Determine the [X, Y] coordinate at the center of the cell enclosing the given text.  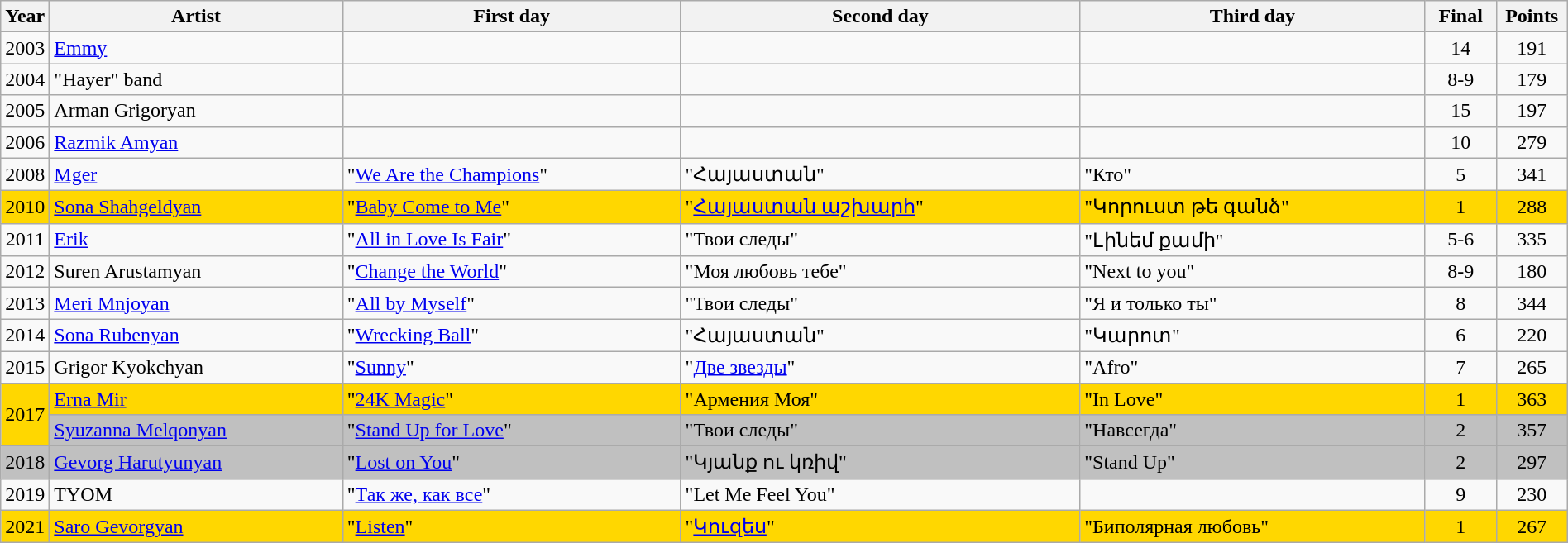
265 [1532, 367]
"We Are the Champions" [511, 174]
"Կուզես" [880, 526]
"Кто" [1252, 174]
"Навсегда" [1252, 431]
2005 [25, 111]
2003 [25, 48]
Meri Mnjoyan [196, 303]
"Baby Come to Me" [511, 207]
357 [1532, 431]
Points [1532, 17]
"Stand Up for Love" [511, 431]
Mger [196, 174]
267 [1532, 526]
Arman Grigoryan [196, 111]
2008 [25, 174]
288 [1532, 207]
7 [1460, 367]
Suren Arustamyan [196, 272]
Artist [196, 17]
"Lost on You" [511, 463]
2021 [25, 526]
2015 [25, 367]
8 [1460, 303]
Erna Mir [196, 399]
2012 [25, 272]
6 [1460, 336]
First day [511, 17]
Syuzanna Melqonyan [196, 431]
"Լինեմ քամի" [1252, 240]
2019 [25, 494]
Sona Rubenyan [196, 336]
"Sunny" [511, 367]
"Կյանք ու կռիվ" [880, 463]
"Wrecking Ball" [511, 336]
"All in Love Is Fair" [511, 240]
279 [1532, 142]
180 [1532, 272]
"Next to you" [1252, 272]
"Hayer" band [196, 79]
"Կարոտ" [1252, 336]
335 [1532, 240]
2018 [25, 463]
2013 [25, 303]
2017 [25, 415]
Grigor Kyokchyan [196, 367]
TYOM [196, 494]
Final [1460, 17]
2006 [25, 142]
179 [1532, 79]
"Моя любовь тебе" [880, 272]
297 [1532, 463]
"Я и только ты" [1252, 303]
Erik [196, 240]
363 [1532, 399]
"Let Me Feel You" [880, 494]
Year [25, 17]
Saro Gevorgyan [196, 526]
"Stand Up" [1252, 463]
Gevorg Harutyunyan [196, 463]
220 [1532, 336]
"Армения Моя" [880, 399]
9 [1460, 494]
230 [1532, 494]
341 [1532, 174]
Razmik Amyan [196, 142]
2014 [25, 336]
15 [1460, 111]
5 [1460, 174]
Emmy [196, 48]
197 [1532, 111]
"Listen" [511, 526]
2010 [25, 207]
"Так же, как все" [511, 494]
2011 [25, 240]
10 [1460, 142]
"Change the World" [511, 272]
"Две звезды" [880, 367]
Second day [880, 17]
191 [1532, 48]
5-6 [1460, 240]
"Կորուստ թե գանձ" [1252, 207]
"Հայաստան աշխարհ" [880, 207]
"In Love" [1252, 399]
344 [1532, 303]
Third day [1252, 17]
"Биполярная любовь" [1252, 526]
2004 [25, 79]
"24K Magic" [511, 399]
14 [1460, 48]
"All by Myself" [511, 303]
Sona Shahgeldyan [196, 207]
"Afro" [1252, 367]
